Scan for the cell matching the given text and deliver its (X, Y) coordinate at center. 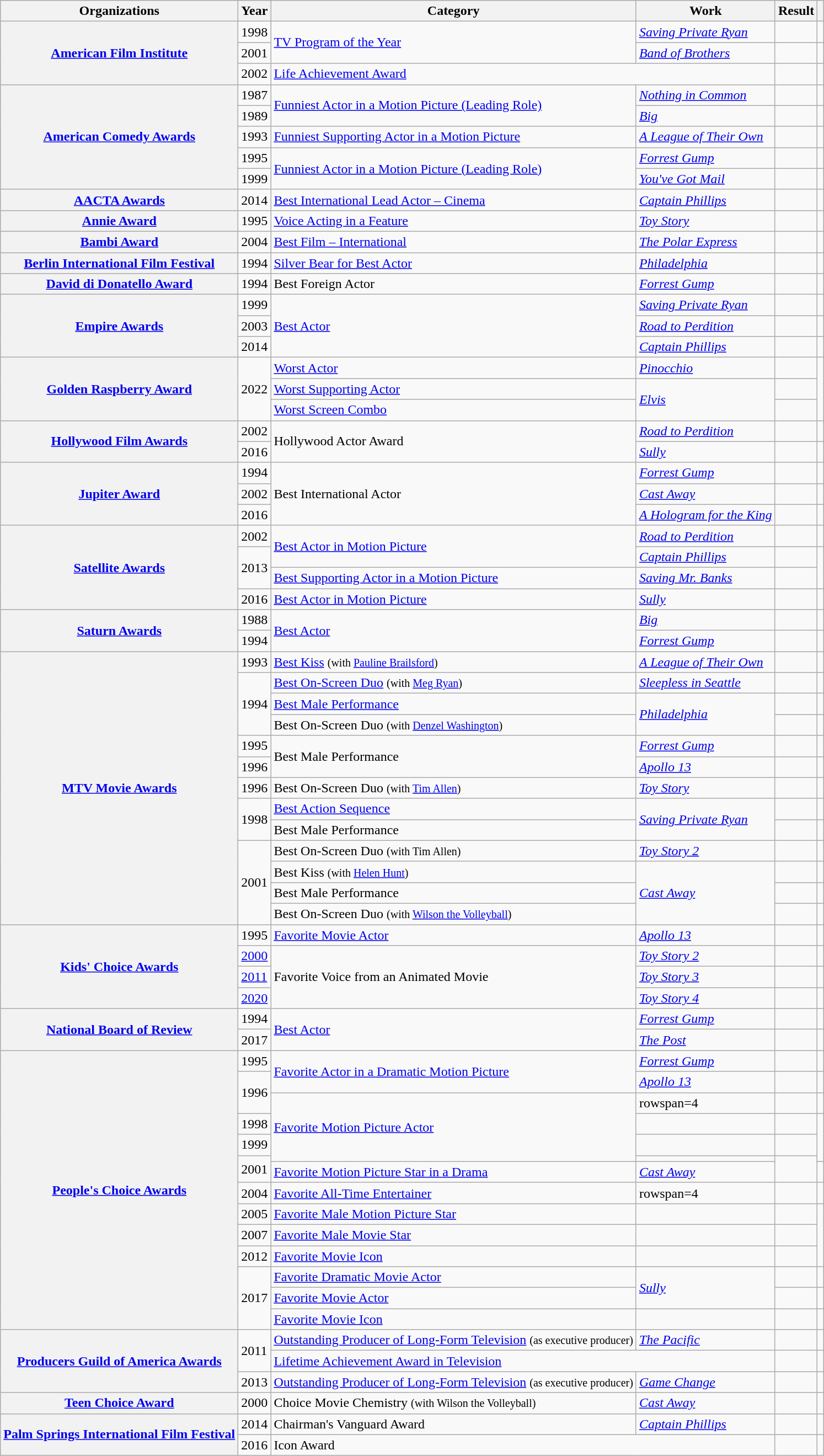
AACTA Awards (119, 200)
American Film Institute (119, 53)
Life Achievement Award (523, 74)
MTV Movie Awards (119, 788)
Pinocchio (705, 368)
Saving Mr. Banks (705, 578)
Worst Screen Combo (453, 410)
Satellite Awards (119, 567)
People's Choice Awards (119, 1190)
Best Foreign Actor (453, 284)
Year (255, 11)
Best Action Sequence (453, 809)
2007 (255, 1235)
Nothing in Common (705, 95)
Sleepless in Seattle (705, 683)
A Hologram for the King (705, 515)
Favorite Actor in a Dramatic Motion Picture (453, 1071)
Lifetime Achievement Award in Television (523, 1361)
Funniest Supporting Actor in a Motion Picture (453, 137)
Toy Story 4 (705, 998)
2020 (255, 998)
Result (796, 11)
Choice Movie Chemistry (with Wilson the Volleyball) (453, 1403)
Category (453, 11)
Favorite Voice from an Animated Movie (453, 977)
1988 (255, 620)
Best On-Screen Duo (with Meg Ryan) (453, 683)
Best On-Screen Duo (with Denzel Washington) (453, 725)
Annie Award (119, 221)
Berlin International Film Festival (119, 263)
The Pacific (705, 1340)
Hollywood Film Awards (119, 441)
Teen Choice Award (119, 1403)
Best On-Screen Duo (with Wilson the Volleyball) (453, 914)
2022 (255, 389)
Worst Supporting Actor (453, 389)
Favorite Male Motion Picture Star (453, 1214)
Chairman's Vanguard Award (453, 1424)
Best Supporting Actor in a Motion Picture (453, 578)
Work (705, 11)
2003 (255, 326)
1989 (255, 116)
2005 (255, 1214)
Best Kiss (with Helen Hunt) (453, 872)
Best Kiss (with Pauline Brailsford) (453, 662)
Bambi Award (119, 242)
Elvis (705, 399)
Best International Actor (453, 494)
Hollywood Actor Award (453, 441)
2012 (255, 1256)
Worst Actor (453, 368)
Palm Springs International Film Festival (119, 1434)
David di Donatello Award (119, 284)
Golden Raspberry Award (119, 389)
Kids' Choice Awards (119, 967)
Empire Awards (119, 326)
Favorite Dramatic Movie Actor (453, 1277)
Voice Acting in a Feature (453, 221)
National Board of Review (119, 1030)
Favorite Motion Picture Actor (453, 1127)
1987 (255, 95)
Saturn Awards (119, 631)
You've Got Mail (705, 179)
Favorite Male Movie Star (453, 1235)
Silver Bear for Best Actor (453, 263)
American Comedy Awards (119, 137)
Producers Guild of America Awards (119, 1361)
The Polar Express (705, 242)
Favorite All-Time Entertainer (453, 1193)
Jupiter Award (119, 494)
Best International Lead Actor – Cinema (453, 200)
Toy Story 3 (705, 977)
Best Film – International (453, 242)
Favorite Motion Picture Star in a Drama (453, 1172)
Organizations (119, 11)
Icon Award (523, 1445)
The Post (705, 1040)
Game Change (705, 1382)
Band of Brothers (705, 53)
TV Program of the Year (453, 42)
